Extract the [X, Y] coordinate from the center of the cell holding the provided text.  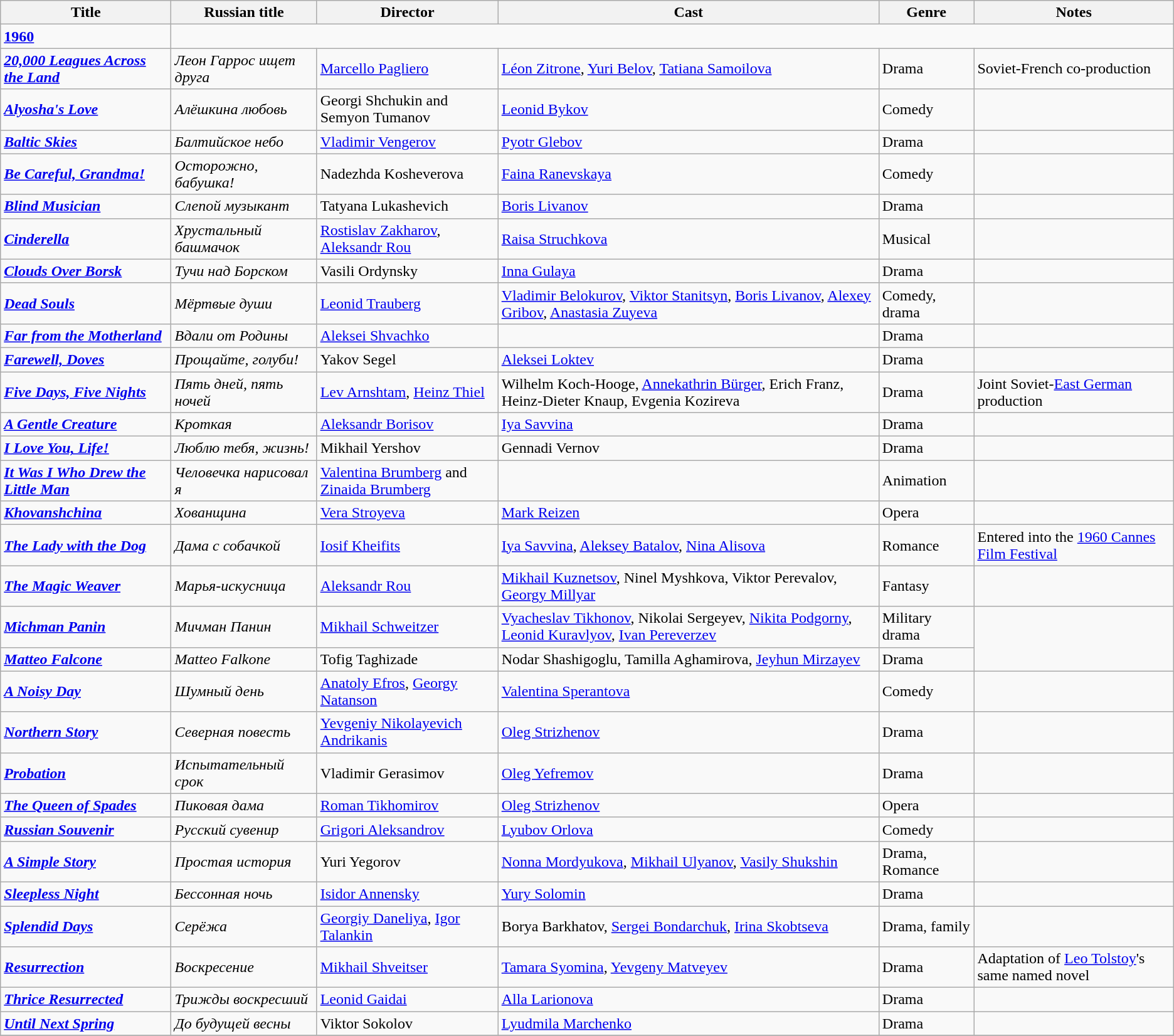
Adaptation of Leo Tolstoy's same named novel [1074, 967]
Простая история [244, 862]
Thrice Resurrected [86, 1000]
Tatyana Lukashevich [408, 206]
Leonid Gaidai [408, 1000]
Балтийское небо [244, 142]
Borya Barkhatov, Sergei Bondarchuk, Irina Skobtseva [689, 926]
Mikhail Schweitzer [408, 627]
Lyudmila Marchenko [689, 1023]
Genre [926, 13]
Yury Solomin [689, 894]
Vladimir Gerasimov [408, 773]
Leonid Bykov [689, 109]
Splendid Days [86, 926]
Anatoly Efros, Georgy Natanson [408, 691]
Five Days, Five Nights [86, 391]
Северная повесть [244, 732]
20,000 Leagues Across the Land [86, 69]
Alyosha's Love [86, 109]
Вдали от Родины [244, 336]
Пиковая дама [244, 805]
Fantasy [926, 586]
Люблю тебя, жизнь! [244, 448]
Leonid Trauberg [408, 304]
Пять дней, пять ночей [244, 391]
Dead Souls [86, 304]
Valentina Sperantova [689, 691]
Серёжа [244, 926]
Comedy, drama [926, 304]
Rostislav Zakharov, Aleksandr Rou [408, 238]
Military drama [926, 627]
Человечка нарисовал я [244, 480]
The Queen of Spades [86, 805]
Lyubov Orlova [689, 829]
Drama, Romance [926, 862]
Raisa Struchkova [689, 238]
Mikhail Shveitser [408, 967]
Léon Zitrone, Yuri Belov, Tatiana Samoilova [689, 69]
Vladimir Belokurov, Viktor Stanitsyn, Boris Livanov, Alexey Gribov, Anastasia Zuyeva [689, 304]
Кроткая [244, 425]
Far from the Motherland [86, 336]
Khovanshchina [86, 513]
A Simple Story [86, 862]
Iya Savvina, Aleksey Batalov, Nina Alisova [689, 546]
I Love You, Life! [86, 448]
Inna Gulaya [689, 271]
Roman Tikhomirov [408, 805]
Viktor Sokolov [408, 1023]
Трижды воскресший [244, 1000]
Sleepless Night [86, 894]
Прощайте, голуби! [244, 359]
A Noisy Day [86, 691]
Farewell, Doves [86, 359]
Russian title [244, 13]
Georgi Shchukin and Semyon Tumanov [408, 109]
Vladimir Vengerov [408, 142]
Romance [926, 546]
Grigori Aleksandrov [408, 829]
Aleksandr Borisov [408, 425]
Iosif Kheifits [408, 546]
Осторожно, бабушка! [244, 174]
До будущей весны [244, 1023]
Тучи над Борском [244, 271]
Be Careful, Grandma! [86, 174]
Clouds Over Borsk [86, 271]
Georgiy Daneliya, Igor Talankin [408, 926]
Alla Larionova [689, 1000]
Aleksandr Rou [408, 586]
Marcello Pagliero [408, 69]
Michman Panin [86, 627]
Хрустальный башмачок [244, 238]
Baltic Skies [86, 142]
Nodar Shashigoglu, Tamilla Aghamirova, Jeyhun Mirzayev [689, 659]
Director [408, 13]
Aleksei Loktev [689, 359]
Cinderella [86, 238]
Русский сувенир [244, 829]
Хованщина [244, 513]
Faina Ranevskaya [689, 174]
Title [86, 13]
Matteo Falcone [86, 659]
Wilhelm Koch-Hooge, Annekathrin Bürger, Erich Franz, Heinz-Dieter Knaup, Evgenia Kozireva [689, 391]
Lev Arnshtam, Heinz Thiel [408, 391]
Resurrection [86, 967]
Valentina Brumberg andZinaida Brumberg [408, 480]
Vyacheslav Tikhonov, Nikolai Sergeyev, Nikita Podgorny, Leonid Kuravlyov, Ivan Pereverzev [689, 627]
Mark Reizen [689, 513]
The Lady with the Dog [86, 546]
Aleksei Shvachko [408, 336]
Yakov Segel [408, 359]
Дама с собачкой [244, 546]
It Was I Who Drew the Little Man [86, 480]
Nadezhda Kosheverova [408, 174]
Tamara Syomina, Yevgeny Matveyev [689, 967]
The Magic Weaver [86, 586]
Northern Story [86, 732]
Cast [689, 13]
Шумный день [244, 691]
Probation [86, 773]
Soviet-French co-production [1074, 69]
Мёртвые души [244, 304]
Nonna Mordyukova, Mikhail Ulyanov, Vasily Shukshin [689, 862]
Испытательный срок [244, 773]
Слепой музыкант [244, 206]
Mikhail Yershov [408, 448]
Mikhail Kuznetsov, Ninel Myshkova, Viktor Perevalov, Georgy Millyar [689, 586]
Марья-искусница [244, 586]
Vasili Ordynsky [408, 271]
Matteo Falkone [244, 659]
1960 [86, 36]
Until Next Spring [86, 1023]
Joint Soviet-East German production [1074, 391]
Воскресение [244, 967]
Drama, family [926, 926]
Мичман Панин [244, 627]
Iya Savvina [689, 425]
Yuri Yegorov [408, 862]
Musical [926, 238]
Oleg Yefremov [689, 773]
A Gentle Creature [86, 425]
Леон Гаррос ищет друга [244, 69]
Gennadi Vernov [689, 448]
Boris Livanov [689, 206]
Blind Musician [86, 206]
Yevgeniy Nikolayevich Andrikanis [408, 732]
Бессонная ночь [244, 894]
Алёшкина любовь [244, 109]
Notes [1074, 13]
Russian Souvenir [86, 829]
Entered into the 1960 Cannes Film Festival [1074, 546]
Tofig Taghizade [408, 659]
Pyotr Glebov [689, 142]
Isidor Annensky [408, 894]
Vera Stroyeva [408, 513]
Animation [926, 480]
